Find where the given text appears and provide that cell's center as [X, Y] coordinate. 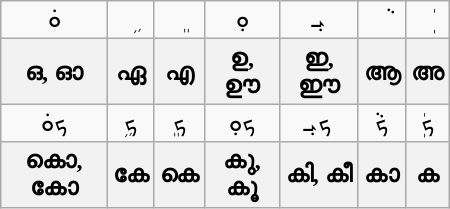
കൊ, കോ [54, 174]
ܘ݂ [242, 20]
ܲ [427, 20]
ܟܝ݂ [318, 123]
ഇ, ഈ [318, 72]
ܘ݁ [54, 20]
ܹ [130, 20]
ܸ [179, 20]
ܝ݂ [318, 20]
ܟܘ݂ [242, 123]
അ [427, 72]
ܟܸ [179, 123]
കാ [382, 174]
ܟܲ [427, 123]
കേ [130, 174]
ܟܵ [382, 123]
ഏ [130, 72]
കെ [179, 174]
ܵ [382, 20]
ആ [382, 72]
ഉ, ഊ [242, 72]
ക [427, 174]
ܟܹ [130, 123]
ഒ, ഓ [54, 72]
കി, കീ [318, 174]
ܟܘ݁ [54, 123]
എ [179, 72]
കു, കൂ [242, 174]
